Locate the cell with the specified text and output its (X, Y) center coordinate. 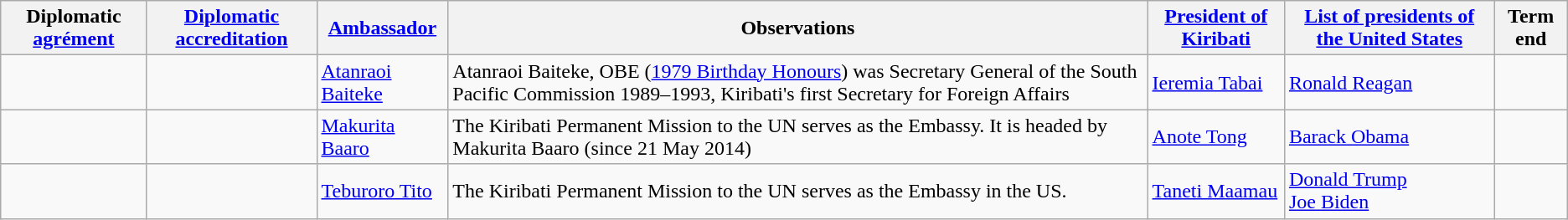
Ambassador (382, 28)
Ronald Reagan (1389, 82)
Ieremia Tabai (1216, 82)
Donald TrumpJoe Biden (1389, 191)
Barack Obama (1389, 137)
Makurita Baaro (382, 137)
The Kiribati Permanent Mission to the UN serves as the Embassy in the US. (797, 191)
List of presidents of the United States (1389, 28)
Anote Tong (1216, 137)
Taneti Maamau (1216, 191)
Diplomatic accreditation (231, 28)
Teburoro Tito (382, 191)
Diplomatic agrément (74, 28)
President of Kiribati (1216, 28)
Observations (797, 28)
The Kiribati Permanent Mission to the UN serves as the Embassy. It is headed by Makurita Baaro (since 21 May 2014) (797, 137)
Term end (1531, 28)
Atanraoi Baiteke (382, 82)
